Output the (X, Y) coordinate of the center of the cell containing the given text.  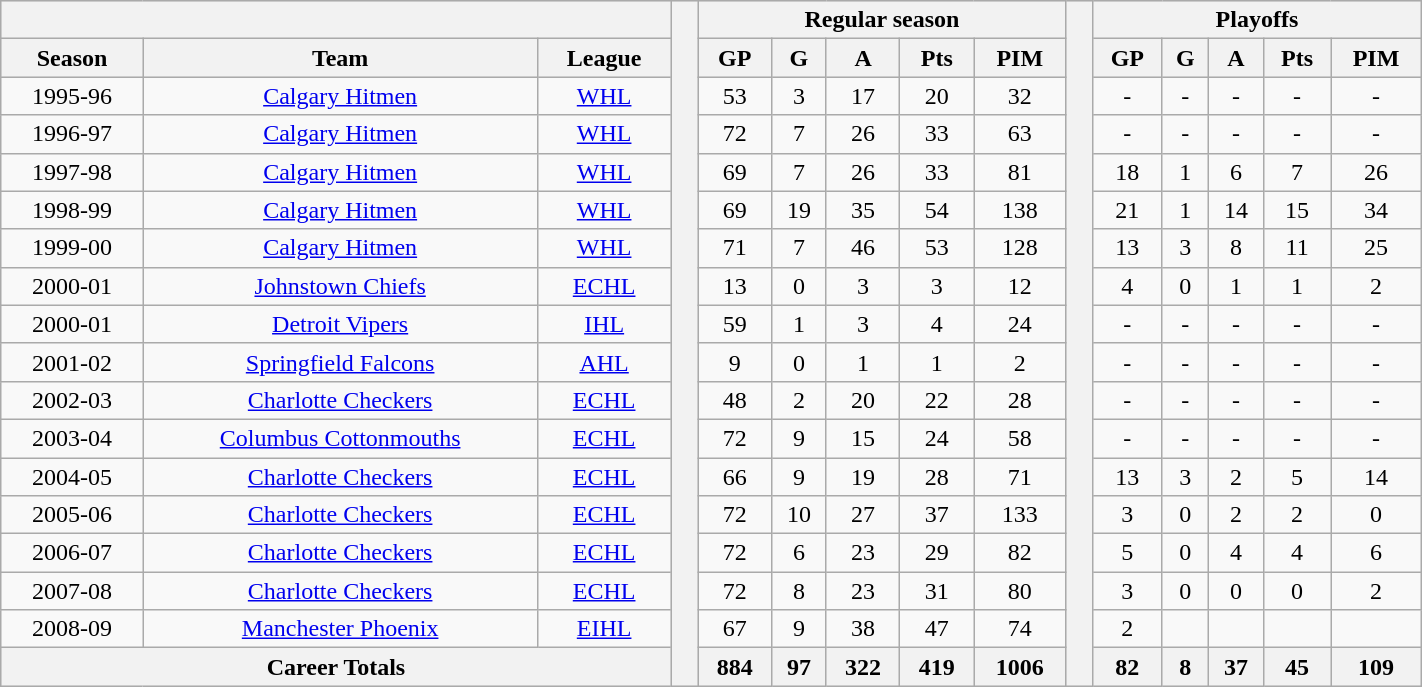
2001-02 (72, 362)
31 (937, 591)
63 (1020, 134)
25 (1376, 248)
47 (937, 629)
10 (798, 515)
2006-07 (72, 553)
Columbus Cottonmouths (340, 438)
1997-98 (72, 172)
419 (937, 667)
21 (1128, 210)
322 (863, 667)
38 (863, 629)
884 (735, 667)
109 (1376, 667)
17 (863, 96)
66 (735, 477)
97 (798, 667)
2005-06 (72, 515)
133 (1020, 515)
1995-96 (72, 96)
Springfield Falcons (340, 362)
1999-00 (72, 248)
Detroit Vipers (340, 324)
2004-05 (72, 477)
Team (340, 58)
1006 (1020, 667)
81 (1020, 172)
74 (1020, 629)
11 (1296, 248)
54 (937, 210)
27 (863, 515)
IHL (604, 324)
58 (1020, 438)
Regular season (882, 20)
AHL (604, 362)
Career Totals (336, 667)
67 (735, 629)
1996-97 (72, 134)
48 (735, 400)
59 (735, 324)
1998-99 (72, 210)
29 (937, 553)
34 (1376, 210)
2008-09 (72, 629)
2003-04 (72, 438)
32 (1020, 96)
18 (1128, 172)
128 (1020, 248)
Johnstown Chiefs (340, 286)
2002-03 (72, 400)
45 (1296, 667)
League (604, 58)
12 (1020, 286)
80 (1020, 591)
22 (937, 400)
2007-08 (72, 591)
Season (72, 58)
Manchester Phoenix (340, 629)
46 (863, 248)
Playoffs (1258, 20)
EIHL (604, 629)
35 (863, 210)
138 (1020, 210)
